Return [x, y] of the center of cell containing provided text 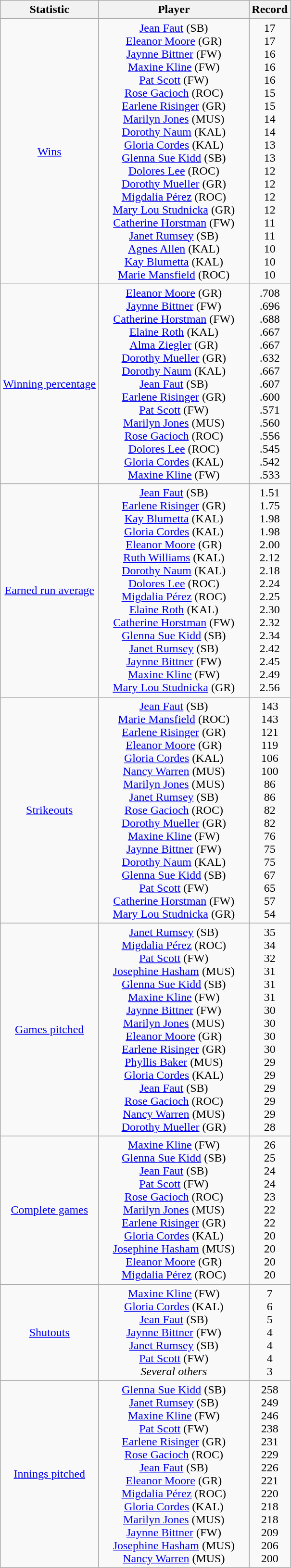
Wins [50, 151]
Player [174, 10]
Games pitched [50, 1029]
1.51 1.75 1.98 1.98 2.00 2.12 2.18 2.24 2.25 2.30 2.32 2.34 2.42 2.45 2.49 2.56 [270, 591]
258 249 246 238 231 229 226 221 220 218 218 209 206 200 [270, 1474]
Record [270, 10]
Shutouts [50, 1332]
Strikeouts [50, 810]
Maxine Kline (FW)Gloria Cordes (KAL)Jean Faut (SB)Jaynne Bittner (FW)Janet Rumsey (SB)Pat Scott (FW)Several others [174, 1332]
17 17 16 16 16 15 15 14 14 13 13 12 12 12 12 11 11 10 10 10 [270, 151]
26 25 24 24 23 22 22 20 20 20 20 [270, 1210]
.708 .696 .688 .667 .667 .632 .667 .607 .600 .571 .560 .556 .545 .542 .533 [270, 384]
Statistic [50, 10]
7 6 5 4 4 4 3 [270, 1332]
143 143 121 119 106 100 86 86 82 82 76 75 75 67 65 57 54 [270, 810]
Complete games [50, 1210]
Innings pitched [50, 1474]
35 34 32 31 31 31 30 30 30 30 29 29 29 29 29 28 [270, 1029]
Winning percentage [50, 384]
Earned run average [50, 591]
